Locate the cell with the specified text and output its [X, Y] center coordinate. 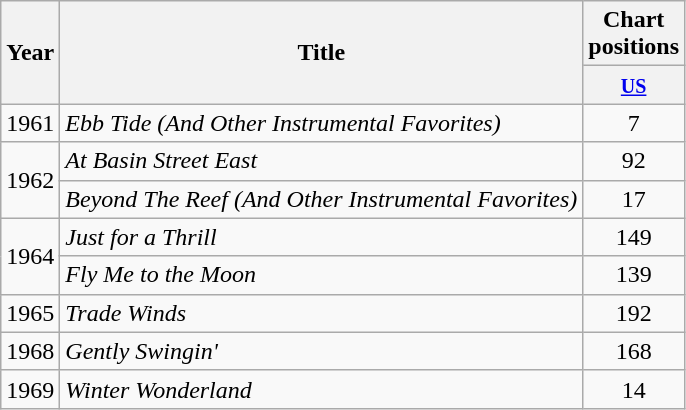
Title [322, 52]
149 [634, 237]
139 [634, 275]
1961 [30, 123]
Trade Winds [322, 313]
Year [30, 52]
17 [634, 199]
Just for a Thrill [322, 237]
Beyond The Reef (And Other Instrumental Favorites) [322, 199]
1968 [30, 351]
7 [634, 123]
At Basin Street East [322, 161]
1962 [30, 180]
Ebb Tide (And Other Instrumental Favorites) [322, 123]
1969 [30, 389]
192 [634, 313]
US [634, 85]
Winter Wonderland [322, 389]
168 [634, 351]
Gently Swingin' [322, 351]
92 [634, 161]
1964 [30, 256]
Fly Me to the Moon [322, 275]
1965 [30, 313]
14 [634, 389]
Chart positions [634, 34]
